Scan for the cell matching the given text and deliver its [x, y] coordinate at center. 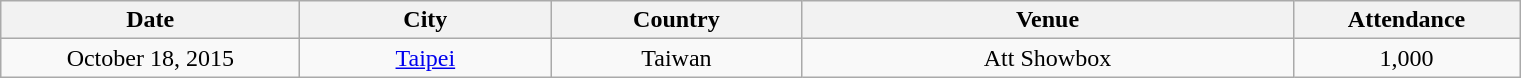
City [426, 20]
Att Showbox [1048, 58]
Taipei [426, 58]
Date [150, 20]
Country [676, 20]
1,000 [1406, 58]
Attendance [1406, 20]
October 18, 2015 [150, 58]
Taiwan [676, 58]
Venue [1048, 20]
